Locate the cell with the specified text and output its [x, y] center coordinate. 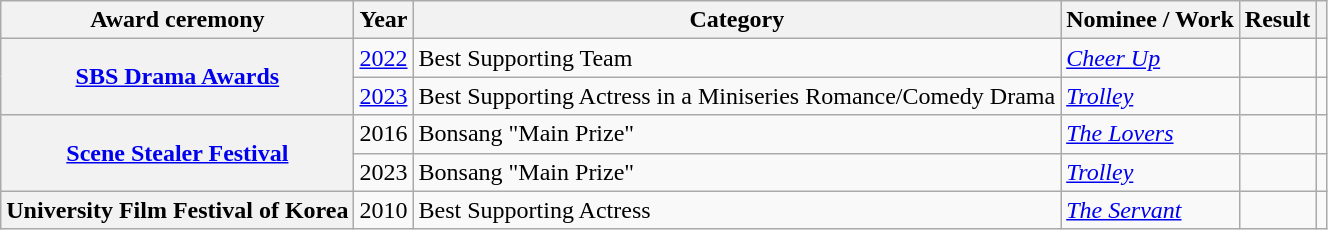
2022 [384, 58]
Cheer Up [1150, 58]
2016 [384, 134]
The Lovers [1150, 134]
The Servant [1150, 210]
Nominee / Work [1150, 20]
University Film Festival of Korea [178, 210]
Best Supporting Actress [737, 210]
Year [384, 20]
Best Supporting Team [737, 58]
Category [737, 20]
Result [1277, 20]
SBS Drama Awards [178, 77]
Scene Stealer Festival [178, 153]
Best Supporting Actress in a Miniseries Romance/Comedy Drama [737, 96]
2010 [384, 210]
Award ceremony [178, 20]
